Output the [x, y] coordinate of the center of the cell containing the given text.  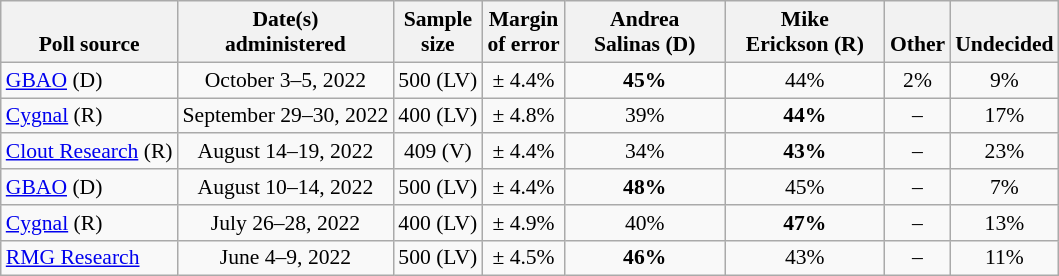
± 4.9% [523, 223]
46% [645, 258]
Date(s)administered [286, 32]
9% [1004, 80]
48% [645, 187]
Clout Research (R) [90, 152]
Poll source [90, 32]
47% [805, 223]
17% [1004, 116]
39% [645, 116]
409 (V) [438, 152]
July 26–28, 2022 [286, 223]
23% [1004, 152]
7% [1004, 187]
AndreaSalinas (D) [645, 32]
Samplesize [438, 32]
± 4.8% [523, 116]
Other [918, 32]
June 4–9, 2022 [286, 258]
2% [918, 80]
34% [645, 152]
40% [645, 223]
August 14–19, 2022 [286, 152]
13% [1004, 223]
± 4.5% [523, 258]
Marginof error [523, 32]
MikeErickson (R) [805, 32]
RMG Research [90, 258]
October 3–5, 2022 [286, 80]
September 29–30, 2022 [286, 116]
August 10–14, 2022 [286, 187]
Undecided [1004, 32]
11% [1004, 258]
